Scan for the cell matching the given text and deliver its (x, y) coordinate at center. 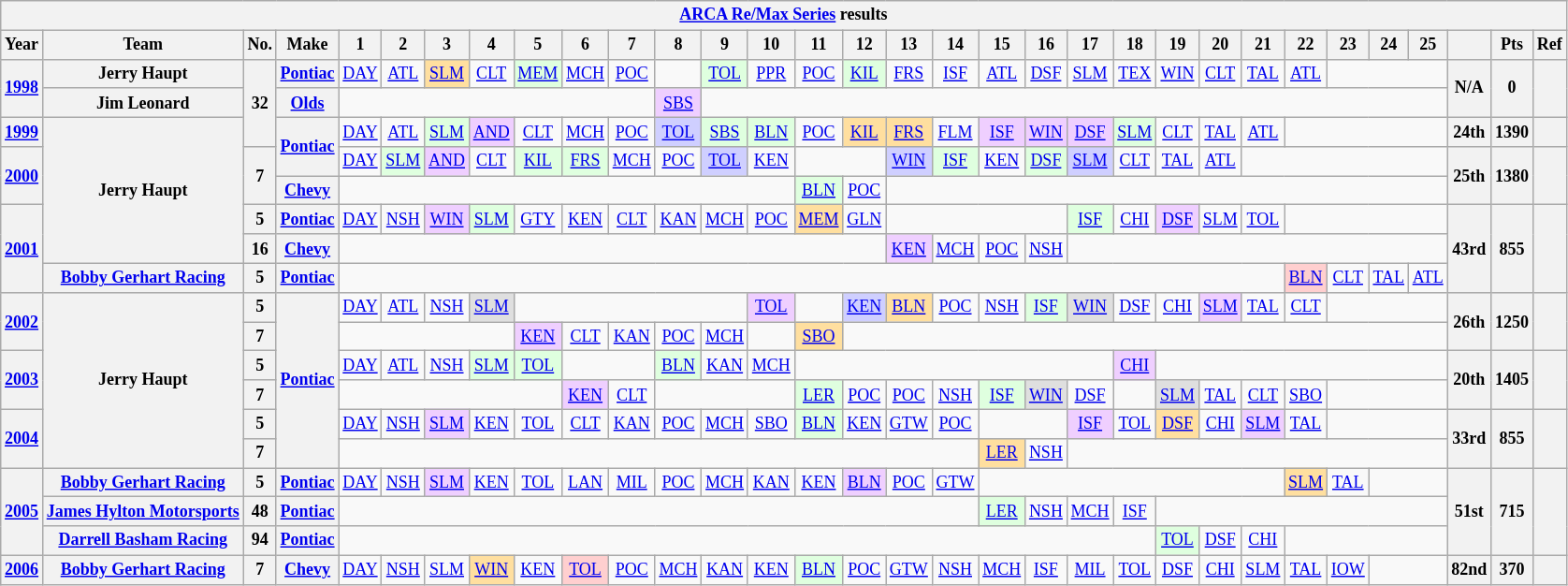
370 (1512, 569)
20 (1220, 45)
25th (1469, 176)
2000 (22, 176)
Make (307, 45)
15 (1002, 45)
2 (403, 45)
94 (260, 541)
25 (1428, 45)
2005 (22, 512)
1380 (1512, 176)
8 (678, 45)
33rd (1469, 438)
Team (142, 45)
1 (360, 45)
24 (1388, 45)
2001 (22, 249)
2004 (22, 438)
715 (1512, 512)
24th (1469, 131)
4 (491, 45)
3 (447, 45)
Darrell Basham Racing (142, 541)
1250 (1512, 321)
21 (1263, 45)
Jim Leonard (142, 103)
ARCA Re/Max Series results (784, 15)
10 (771, 45)
26th (1469, 321)
Year (22, 45)
20th (1469, 380)
2006 (22, 569)
17 (1090, 45)
1405 (1512, 380)
19 (1178, 45)
0 (1512, 88)
23 (1347, 45)
Olds (307, 103)
12 (864, 45)
TEX (1135, 73)
51st (1469, 512)
Ref (1549, 45)
IOW (1347, 569)
6 (586, 45)
1390 (1512, 131)
LAN (586, 483)
No. (260, 45)
GTY (538, 219)
1998 (22, 88)
13 (908, 45)
32 (260, 103)
22 (1306, 45)
48 (260, 511)
PPR (771, 73)
82nd (1469, 569)
9 (725, 45)
14 (955, 45)
James Hylton Motorsports (142, 511)
N/A (1469, 88)
1999 (22, 131)
2003 (22, 380)
18 (1135, 45)
43rd (1469, 249)
GLN (864, 219)
2002 (22, 321)
11 (819, 45)
Pts (1512, 45)
FLM (955, 131)
